Find where the given text appears and provide that cell's center as (x, y) coordinate. 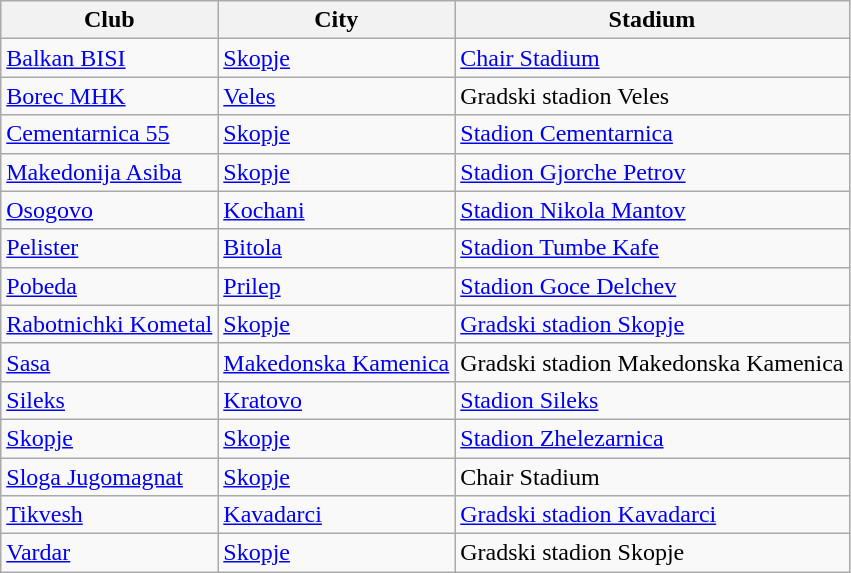
Stadion Goce Delchev (652, 286)
Stadion Gjorche Petrov (652, 172)
Pelister (110, 248)
Gradski stadion Veles (652, 96)
Stadion Zhelezarnica (652, 438)
Tikvesh (110, 515)
Makedonija Asiba (110, 172)
Stadion Cementarnica (652, 134)
Pobeda (110, 286)
Stadion Tumbe Kafe (652, 248)
Gradski stadion Kavadarci (652, 515)
Gradski stadion Makedonska Kamenica (652, 362)
Club (110, 20)
Prilep (336, 286)
Rabotnichki Kometal (110, 324)
Kochani (336, 210)
Sileks (110, 400)
City (336, 20)
Sasa (110, 362)
Stadion Sileks (652, 400)
Veles (336, 96)
Borec MHK (110, 96)
Stadium (652, 20)
Sloga Jugomagnat (110, 477)
Cementarnica 55 (110, 134)
Kratovo (336, 400)
Vardar (110, 553)
Balkan BISI (110, 58)
Makedonska Kamenica (336, 362)
Osogovo (110, 210)
Stadion Nikola Mantov (652, 210)
Kavadarci (336, 515)
Bitola (336, 248)
